Extract the [X, Y] coordinate from the center of the cell holding the provided text.  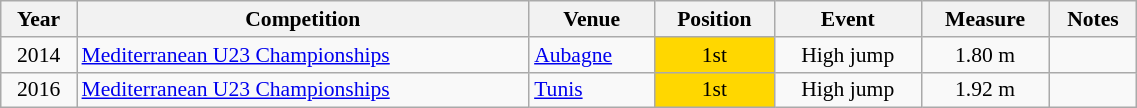
Venue [592, 19]
1.92 m [985, 90]
2016 [39, 90]
Notes [1093, 19]
Measure [985, 19]
Aubagne [592, 55]
2014 [39, 55]
Year [39, 19]
Tunis [592, 90]
Competition [304, 19]
1.80 m [985, 55]
Position [714, 19]
Event [848, 19]
